Extract the (x, y) coordinate from the center of the cell holding the provided text.  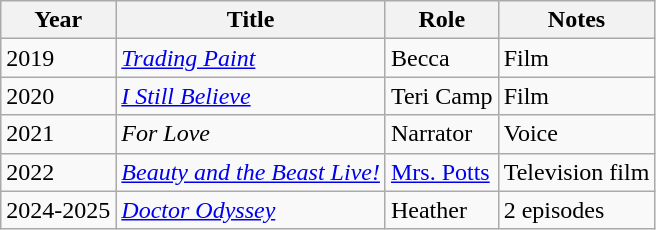
2021 (58, 134)
Television film (576, 172)
Heather (442, 210)
Trading Paint (251, 58)
For Love (251, 134)
Narrator (442, 134)
Beauty and the Beast Live! (251, 172)
2024-2025 (58, 210)
Becca (442, 58)
2020 (58, 96)
I Still Believe (251, 96)
Role (442, 20)
2019 (58, 58)
Notes (576, 20)
2 episodes (576, 210)
Voice (576, 134)
2022 (58, 172)
Doctor Odyssey (251, 210)
Teri Camp (442, 96)
Year (58, 20)
Title (251, 20)
Mrs. Potts (442, 172)
